For the text-containing cell, return its midpoint in (X, Y) coordinate format. 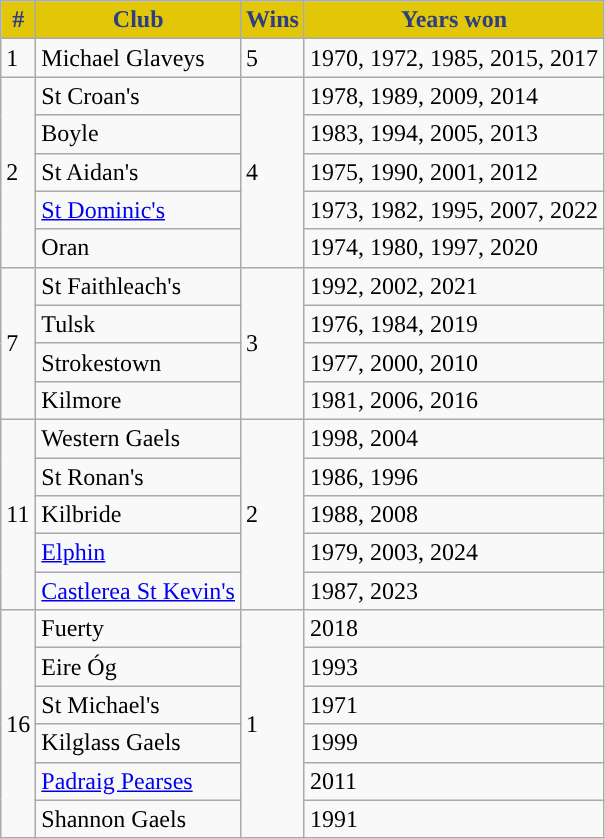
Fuerty (138, 629)
Kilbride (138, 515)
1978, 1989, 2009, 2014 (454, 96)
Oran (138, 248)
St Dominic's (138, 210)
Strokestown (138, 362)
16 (18, 724)
1991 (454, 819)
Boyle (138, 134)
St Faithleach's (138, 286)
1998, 2004 (454, 438)
3 (272, 343)
1999 (454, 743)
1973, 1982, 1995, 2007, 2022 (454, 210)
1986, 1996 (454, 477)
1988, 2008 (454, 515)
St Michael's (138, 705)
St Aidan's (138, 172)
Kilglass Gaels (138, 743)
1976, 1984, 2019 (454, 324)
1979, 2003, 2024 (454, 553)
Western Gaels (138, 438)
1993 (454, 667)
Elphin (138, 553)
1992, 2002, 2021 (454, 286)
11 (18, 514)
4 (272, 172)
St Croan's (138, 96)
St Ronan's (138, 477)
5 (272, 58)
2018 (454, 629)
1971 (454, 705)
Castlerea St Kevin's (138, 591)
Padraig Pearses (138, 781)
Wins (272, 20)
1975, 1990, 2001, 2012 (454, 172)
Club (138, 20)
Tulsk (138, 324)
1987, 2023 (454, 591)
# (18, 20)
2011 (454, 781)
Shannon Gaels (138, 819)
1983, 1994, 2005, 2013 (454, 134)
7 (18, 343)
1970, 1972, 1985, 2015, 2017 (454, 58)
Kilmore (138, 400)
1974, 1980, 1997, 2020 (454, 248)
Michael Glaveys (138, 58)
1981, 2006, 2016 (454, 400)
1977, 2000, 2010 (454, 362)
Years won (454, 20)
Eire Óg (138, 667)
